Return the [x, y] coordinate for the center point of the cell that contains the specified text.  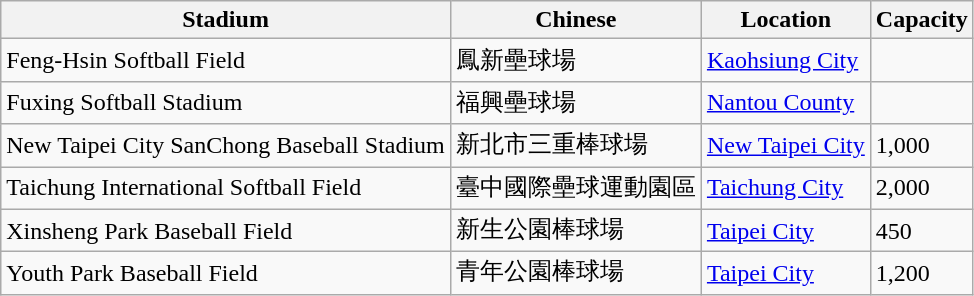
新生公園棒球場 [576, 230]
1,000 [922, 146]
鳳新壘球場 [576, 60]
青年公園棒球場 [576, 274]
Taichung City [786, 188]
Nantou County [786, 102]
Fuxing Softball Stadium [226, 102]
Chinese [576, 20]
福興壘球場 [576, 102]
Kaohsiung City [786, 60]
New Taipei City SanChong Baseball Stadium [226, 146]
Feng-Hsin Softball Field [226, 60]
新北市三重棒球場 [576, 146]
Capacity [922, 20]
Xinsheng Park Baseball Field [226, 230]
450 [922, 230]
Location [786, 20]
Stadium [226, 20]
New Taipei City [786, 146]
2,000 [922, 188]
1,200 [922, 274]
Taichung International Softball Field [226, 188]
臺中國際壘球運動園區 [576, 188]
Youth Park Baseball Field [226, 274]
